Detect which cell encompasses the target text, then output its (x, y) center coordinate. 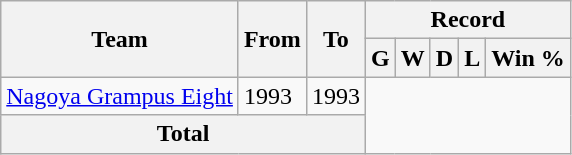
Total (184, 134)
L (472, 58)
To (336, 39)
From (272, 39)
Nagoya Grampus Eight (120, 96)
Win % (528, 58)
Record (468, 20)
D (444, 58)
G (380, 58)
Team (120, 39)
W (412, 58)
